Detect which cell encompasses the target text, then output its (X, Y) center coordinate. 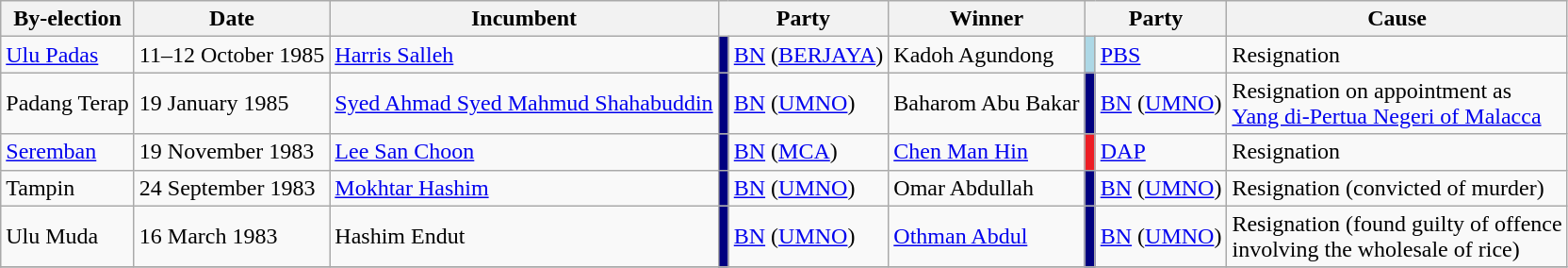
Seremban (68, 152)
Kadoh Agundong (987, 55)
Syed Ahmad Syed Mahmud Shahabuddin (524, 104)
Chen Man Hin (987, 152)
Lee San Choon (524, 152)
19 January 1985 (232, 104)
DAP (1161, 152)
Harris Salleh (524, 55)
PBS (1161, 55)
Resignation (convicted of murder) (1396, 188)
By-election (68, 19)
BN (MCA) (808, 152)
BN (BERJAYA) (808, 55)
Omar Abdullah (987, 188)
Ulu Padas (68, 55)
Othman Abdul (987, 236)
Resignation on appointment asYang di-Pertua Negeri of Malacca (1396, 104)
Hashim Endut (524, 236)
Date (232, 19)
Baharom Abu Bakar (987, 104)
Ulu Muda (68, 236)
Resignation (found guilty of offence involving the wholesale of rice) (1396, 236)
11–12 October 1985 (232, 55)
Mokhtar Hashim (524, 188)
Cause (1396, 19)
Winner (987, 19)
Padang Terap (68, 104)
Incumbent (524, 19)
19 November 1983 (232, 152)
Tampin (68, 188)
16 March 1983 (232, 236)
24 September 1983 (232, 188)
